For the text-containing cell, return its midpoint in [x, y] coordinate format. 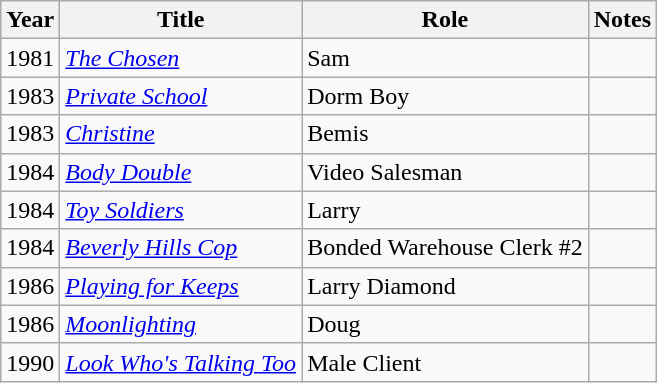
Body Double [181, 172]
Male Client [446, 362]
Video Salesman [446, 172]
Notes [622, 20]
Playing for Keeps [181, 286]
Title [181, 20]
Doug [446, 324]
Look Who's Talking Too [181, 362]
Larry [446, 210]
Moonlighting [181, 324]
Private School [181, 96]
Christine [181, 134]
Bemis [446, 134]
Sam [446, 58]
1981 [30, 58]
Bonded Warehouse Clerk #2 [446, 248]
Larry Diamond [446, 286]
1990 [30, 362]
Role [446, 20]
Beverly Hills Cop [181, 248]
Dorm Boy [446, 96]
Toy Soldiers [181, 210]
The Chosen [181, 58]
Year [30, 20]
